For the text-containing cell, return its midpoint in [X, Y] coordinate format. 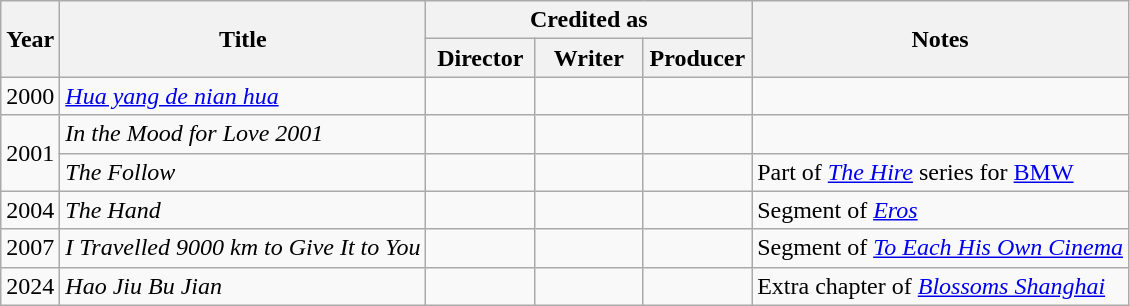
Writer [590, 58]
Extra chapter of Blossoms Shanghai [940, 286]
Year [30, 39]
I Travelled 9000 km to Give It to You [243, 248]
Hao Jiu Bu Jian [243, 286]
2004 [30, 210]
2007 [30, 248]
Credited as [589, 20]
Segment of To Each His Own Cinema [940, 248]
Segment of Eros [940, 210]
2001 [30, 153]
2000 [30, 96]
The Follow [243, 172]
Director [480, 58]
Notes [940, 39]
Producer [698, 58]
In the Mood for Love 2001 [243, 134]
The Hand [243, 210]
Title [243, 39]
Hua yang de nian hua [243, 96]
Part of The Hire series for BMW [940, 172]
2024 [30, 286]
